Capture the cell that displays the provided text and extract its (X, Y) central coordinate. 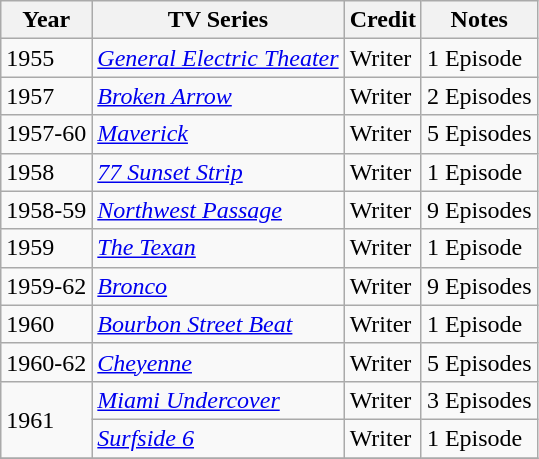
3 Episodes (479, 400)
Surfside 6 (218, 438)
Year (46, 20)
1960 (46, 324)
The Texan (218, 248)
General Electric Theater (218, 58)
Bourbon Street Beat (218, 324)
1960-62 (46, 362)
1958-59 (46, 210)
TV Series (218, 20)
Northwest Passage (218, 210)
1955 (46, 58)
2 Episodes (479, 96)
Notes (479, 20)
1961 (46, 419)
Broken Arrow (218, 96)
1958 (46, 172)
77 Sunset Strip (218, 172)
Cheyenne (218, 362)
Credit (382, 20)
Bronco (218, 286)
Miami Undercover (218, 400)
1957-60 (46, 134)
1959 (46, 248)
Maverick (218, 134)
1957 (46, 96)
1959-62 (46, 286)
